Detect which cell encompasses the target text, then output its (X, Y) center coordinate. 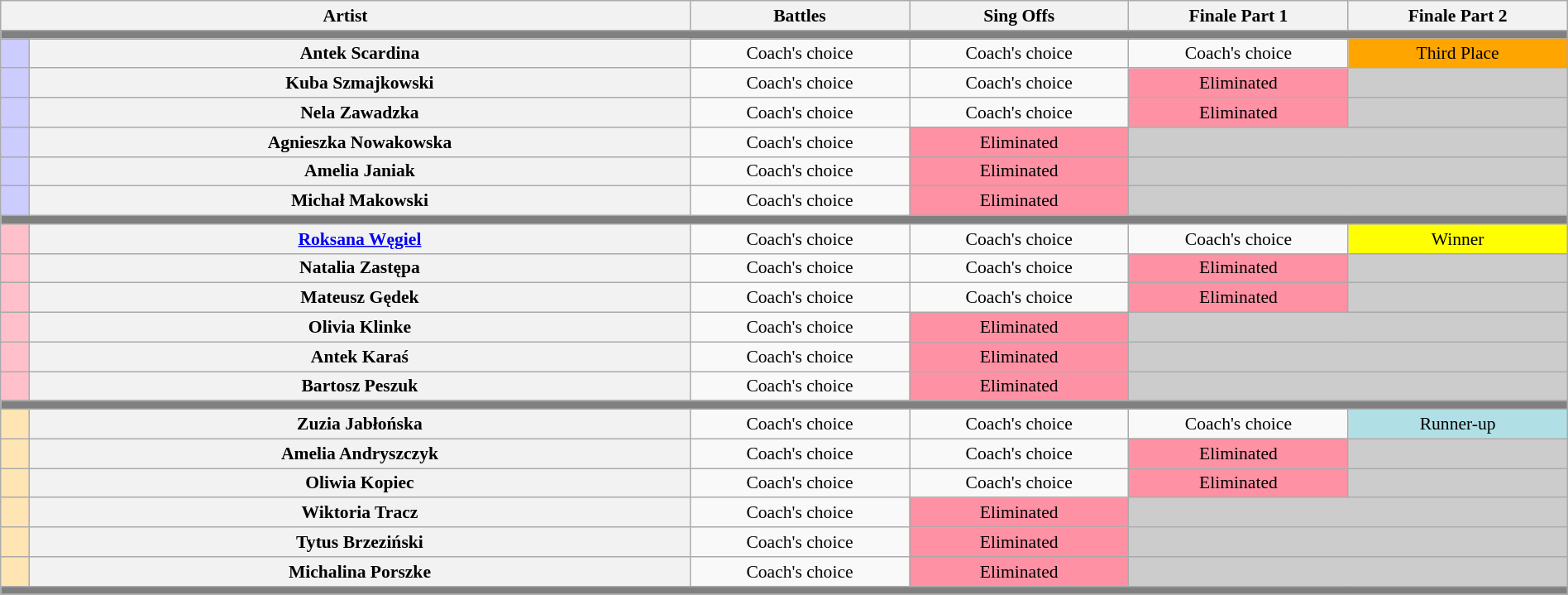
Roksana Węgiel (361, 239)
Winner (1457, 239)
Michalina Porszke (361, 572)
Third Place (1457, 54)
Agnieszka Nowakowska (361, 142)
Finale Part 1 (1239, 16)
Michał Makowski (361, 201)
Mateusz Gędek (361, 298)
Natalia Zastępa (361, 268)
Sing Offs (1019, 16)
Finale Part 2 (1457, 16)
Wiktoria Tracz (361, 513)
Amelia Janiak (361, 171)
Tytus Brzeziński (361, 542)
Olivia Klinke (361, 328)
Artist (346, 16)
Amelia Andryszczyk (361, 453)
Bartosz Peszuk (361, 386)
Battles (799, 16)
Oliwia Kopiec (361, 483)
Zuzia Jabłońska (361, 425)
Antek Karaś (361, 357)
Antek Scardina (361, 54)
Nela Zawadzka (361, 113)
Runner-up (1457, 425)
Kuba Szmajkowski (361, 84)
